Pinpoint the cell where the given text exists, returning its [x, y] midpoint coordinate. 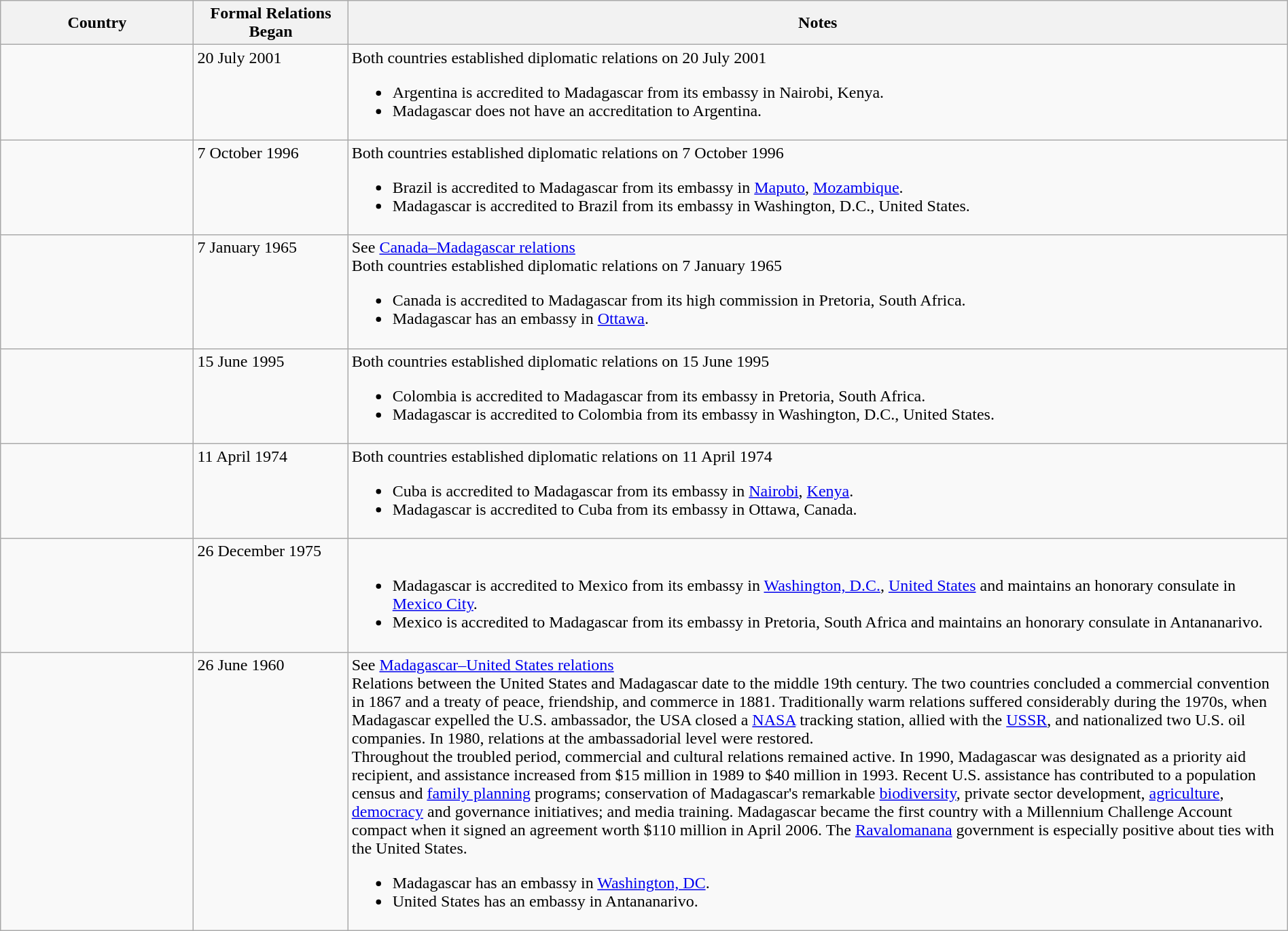
7 January 1965 [270, 292]
Country [97, 23]
26 June 1960 [270, 791]
Formal Relations Began [270, 23]
26 December 1975 [270, 595]
15 June 1995 [270, 396]
7 October 1996 [270, 187]
20 July 2001 [270, 92]
11 April 1974 [270, 491]
Notes [818, 23]
